Return the (X, Y) coordinate for the center point of the cell that contains the specified text.  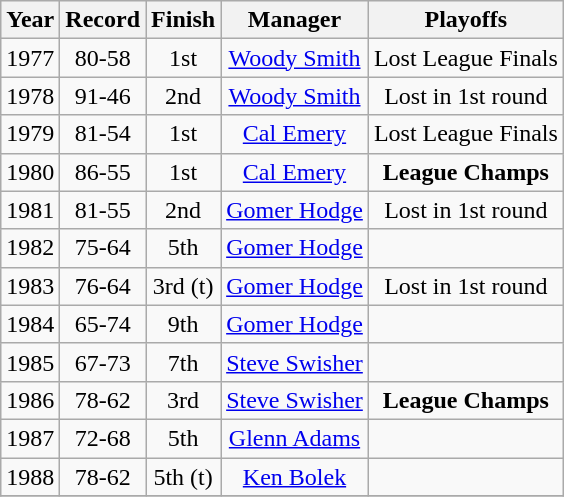
76-64 (103, 286)
1982 (30, 248)
3rd (t) (184, 286)
1983 (30, 286)
1985 (30, 362)
91-46 (103, 96)
81-55 (103, 210)
Playoffs (466, 20)
1980 (30, 172)
1986 (30, 400)
1977 (30, 58)
80-58 (103, 58)
81-54 (103, 134)
72-68 (103, 438)
67-73 (103, 362)
1979 (30, 134)
Finish (184, 20)
1987 (30, 438)
Year (30, 20)
7th (184, 362)
9th (184, 324)
1988 (30, 477)
1981 (30, 210)
75-64 (103, 248)
Ken Bolek (295, 477)
1978 (30, 96)
65-74 (103, 324)
86-55 (103, 172)
Record (103, 20)
3rd (184, 400)
1984 (30, 324)
Glenn Adams (295, 438)
5th (t) (184, 477)
Manager (295, 20)
